Output the (x, y) coordinate of the center of the cell containing the given text.  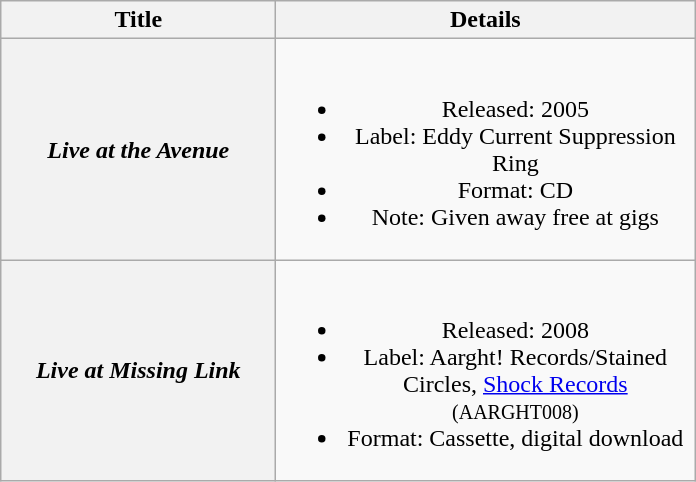
Title (138, 20)
Released: 2008 Label: Aarght! Records/Stained Circles, Shock Records (AARGHT008)Format: Cassette, digital download (486, 370)
Live at the Avenue (138, 150)
Live at Missing Link (138, 370)
Released: 2005Label: Eddy Current Suppression RingFormat: CDNote: Given away free at gigs (486, 150)
Details (486, 20)
